Scan for the cell matching the given text and deliver its [x, y] coordinate at center. 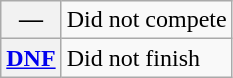
Did not compete [146, 20]
Did not finish [146, 58]
— [31, 20]
DNF [31, 58]
